Return the (x, y) coordinate for the center point of the cell that contains the specified text.  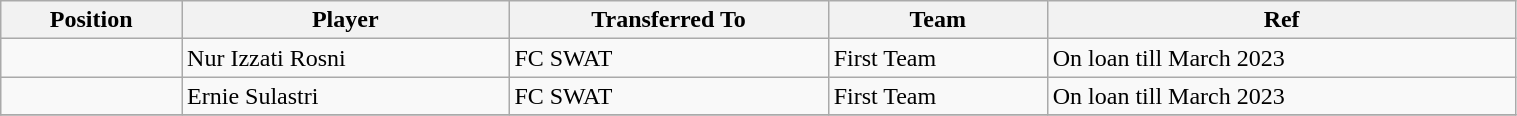
Ref (1282, 20)
Transferred To (668, 20)
Position (92, 20)
Nur Izzati Rosni (346, 58)
Player (346, 20)
Team (938, 20)
Ernie Sulastri (346, 96)
